Return the [X, Y] coordinate for the center point of the cell that contains the specified text.  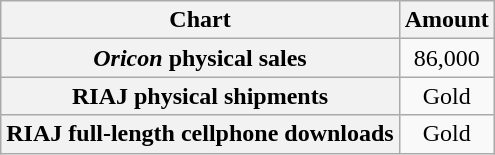
86,000 [446, 58]
RIAJ full-length cellphone downloads [200, 134]
Chart [200, 20]
Oricon physical sales [200, 58]
Amount [446, 20]
RIAJ physical shipments [200, 96]
